Scan for the cell matching the given text and deliver its (x, y) coordinate at center. 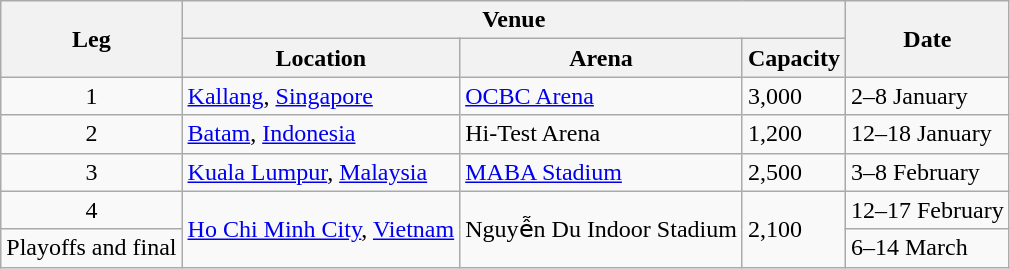
2–8 January (927, 96)
Leg (92, 39)
Capacity (794, 58)
OCBC Arena (602, 96)
3,000 (794, 96)
3–8 February (927, 172)
4 (92, 210)
2 (92, 134)
Nguyễn Du Indoor Stadium (602, 229)
Arena (602, 58)
Batam, Indonesia (321, 134)
Kuala Lumpur, Malaysia (321, 172)
Playoffs and final (92, 248)
Date (927, 39)
1,200 (794, 134)
3 (92, 172)
2,100 (794, 229)
Venue (514, 20)
MABA Stadium (602, 172)
Hi-Test Arena (602, 134)
6–14 March (927, 248)
Kallang, Singapore (321, 96)
Ho Chi Minh City, Vietnam (321, 229)
12–17 February (927, 210)
2,500 (794, 172)
1 (92, 96)
Location (321, 58)
12–18 January (927, 134)
